Extract the (X, Y) coordinate from the center of the cell holding the provided text.  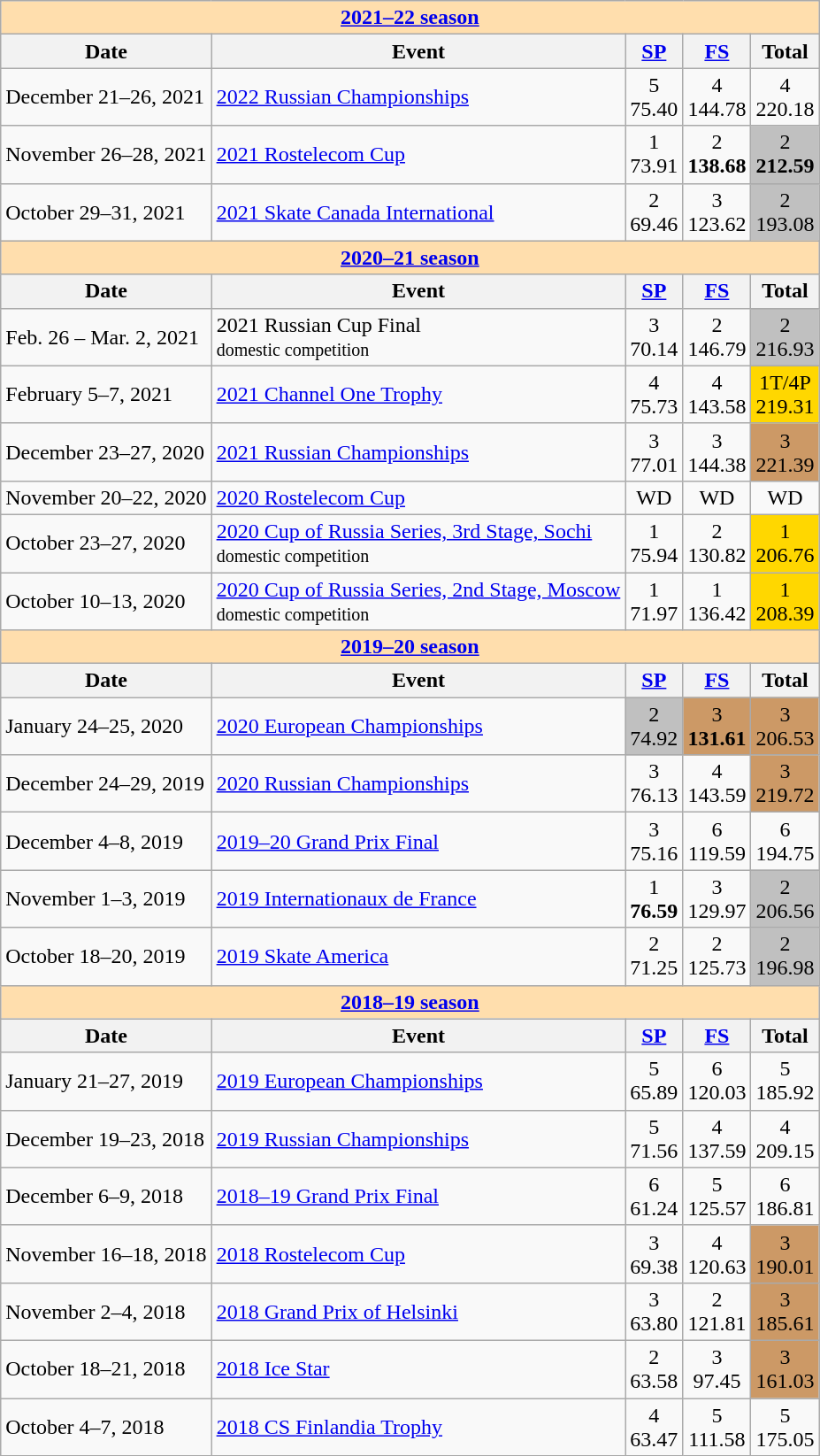
3 123.62 (717, 212)
6 120.03 (717, 1082)
6 186.81 (786, 1197)
3 69.38 (655, 1253)
6 119.59 (717, 841)
2019 Russian Championships (418, 1138)
1 75.94 (655, 543)
3 131.61 (717, 726)
3 190.01 (786, 1253)
November 26–28, 2021 (106, 154)
November 2–4, 2018 (106, 1312)
4 137.59 (717, 1138)
5 185.92 (786, 1082)
1 76.59 (655, 899)
1 71.97 (655, 600)
4 143.59 (717, 784)
4 120.63 (717, 1253)
2019 Skate America (418, 956)
December 24–29, 2019 (106, 784)
2 196.98 (786, 956)
November 16–18, 2018 (106, 1253)
February 5–7, 2021 (106, 395)
December 23–27, 2020 (106, 451)
2018–19 Grand Prix Final (418, 1197)
5 175.05 (786, 1427)
3 70.14 (655, 336)
4 143.58 (717, 395)
3 144.38 (717, 451)
2 130.82 (717, 543)
2019–20 season (410, 647)
5 111.58 (717, 1427)
2 206.56 (786, 899)
2 71.25 (655, 956)
2020 Rostelecom Cup (418, 497)
2020 Russian Championships (418, 784)
Feb. 26 – Mar. 2, 2021 (106, 336)
January 21–27, 2019 (106, 1082)
2021 Rostelecom Cup (418, 154)
2018 Grand Prix of Helsinki (418, 1312)
2 125.73 (717, 956)
2018 Rostelecom Cup (418, 1253)
2 138.68 (717, 154)
3 206.53 (786, 726)
6 194.75 (786, 841)
2020 European Championships (418, 726)
2021 Russian Championships (418, 451)
November 20–22, 2020 (106, 497)
January 24–25, 2020 (106, 726)
2022 Russian Championships (418, 97)
6 61.24 (655, 1197)
1 73.91 (655, 154)
3 161.03 (786, 1368)
3 219.72 (786, 784)
4 220.18 (786, 97)
October 4–7, 2018 (106, 1427)
2 212.59 (786, 154)
4 63.47 (655, 1427)
October 29–31, 2021 (106, 212)
2 193.08 (786, 212)
2 146.79 (717, 336)
2 216.93 (786, 336)
2020 Cup of Russia Series, 2nd Stage, Moscow domestic competition (418, 600)
December 21–26, 2021 (106, 97)
October 10–13, 2020 (106, 600)
October 18–21, 2018 (106, 1368)
2019 Internationaux de France (418, 899)
4 75.73 (655, 395)
3 77.01 (655, 451)
December 19–23, 2018 (106, 1138)
2 121.81 (717, 1312)
1T/4P 219.31 (786, 395)
2018 Ice Star (418, 1368)
3 75.16 (655, 841)
2 63.58 (655, 1368)
2021–22 season (410, 18)
3 221.39 (786, 451)
5 75.40 (655, 97)
2 69.46 (655, 212)
2020 Cup of Russia Series, 3rd Stage, Sochi domestic competition (418, 543)
3 129.97 (717, 899)
2019 European Championships (418, 1082)
3 76.13 (655, 784)
2021 Channel One Trophy (418, 395)
October 23–27, 2020 (106, 543)
December 6–9, 2018 (106, 1197)
4 209.15 (786, 1138)
2018 CS Finlandia Trophy (418, 1427)
3 63.80 (655, 1312)
5 65.89 (655, 1082)
1 208.39 (786, 600)
2021 Russian Cup Final domestic competition (418, 336)
2019–20 Grand Prix Final (418, 841)
2020–21 season (410, 258)
December 4–8, 2019 (106, 841)
2021 Skate Canada International (418, 212)
1 206.76 (786, 543)
November 1–3, 2019 (106, 899)
October 18–20, 2019 (106, 956)
2 74.92 (655, 726)
5 125.57 (717, 1197)
3 97.45 (717, 1368)
2018–19 season (410, 1002)
4 144.78 (717, 97)
1 136.42 (717, 600)
3 185.61 (786, 1312)
5 71.56 (655, 1138)
